Provide the (X, Y) coordinate of the cell's center where the given text is located.  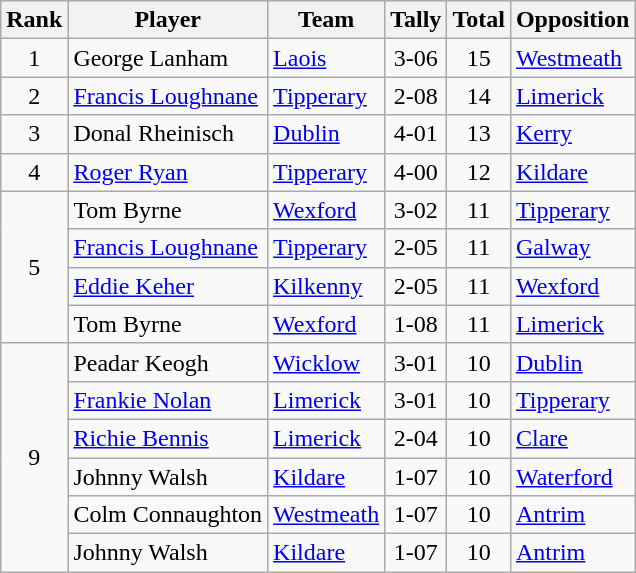
5 (34, 267)
Galway (572, 248)
Colm Connaughton (168, 515)
Total (479, 20)
12 (479, 172)
14 (479, 96)
1-08 (416, 324)
Waterford (572, 477)
1 (34, 58)
Player (168, 20)
4-00 (416, 172)
Laois (326, 58)
3 (34, 134)
Wicklow (326, 362)
Tally (416, 20)
4-01 (416, 134)
2-04 (416, 438)
Richie Bennis (168, 438)
3-06 (416, 58)
Clare (572, 438)
4 (34, 172)
15 (479, 58)
Opposition (572, 20)
Roger Ryan (168, 172)
Kilkenny (326, 286)
Kerry (572, 134)
Peadar Keogh (168, 362)
9 (34, 457)
3-02 (416, 210)
2-08 (416, 96)
13 (479, 134)
Rank (34, 20)
George Lanham (168, 58)
2 (34, 96)
Team (326, 20)
Frankie Nolan (168, 400)
Eddie Keher (168, 286)
Donal Rheinisch (168, 134)
